Locate the cell with the specified text and output its (X, Y) center coordinate. 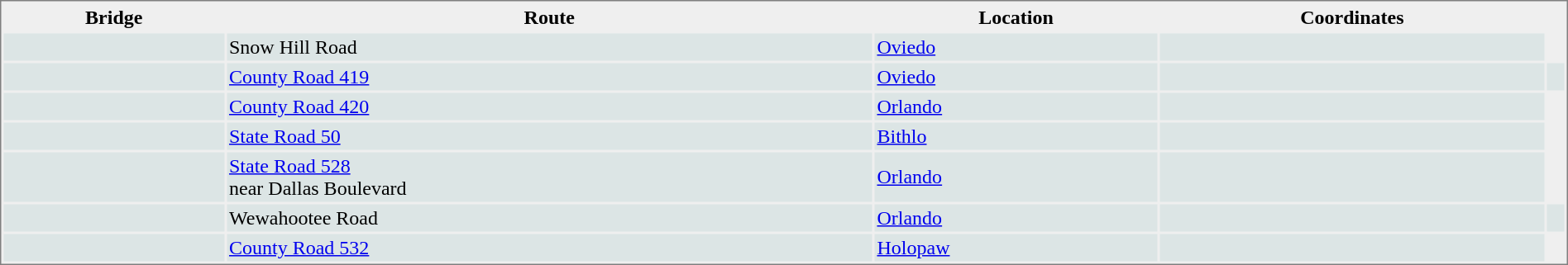
County Road 420 (549, 106)
Snow Hill Road (549, 46)
County Road 532 (549, 248)
County Road 419 (549, 76)
Bithlo (1016, 135)
Location (1016, 17)
Bridge (114, 17)
Coordinates (1353, 17)
State Road 528near Dallas Boulevard (549, 177)
Route (549, 17)
Wewahootee Road (549, 218)
State Road 50 (549, 135)
Holopaw (1016, 248)
